Identify which cell holds the provided text, then report its (x, y) central coordinate. 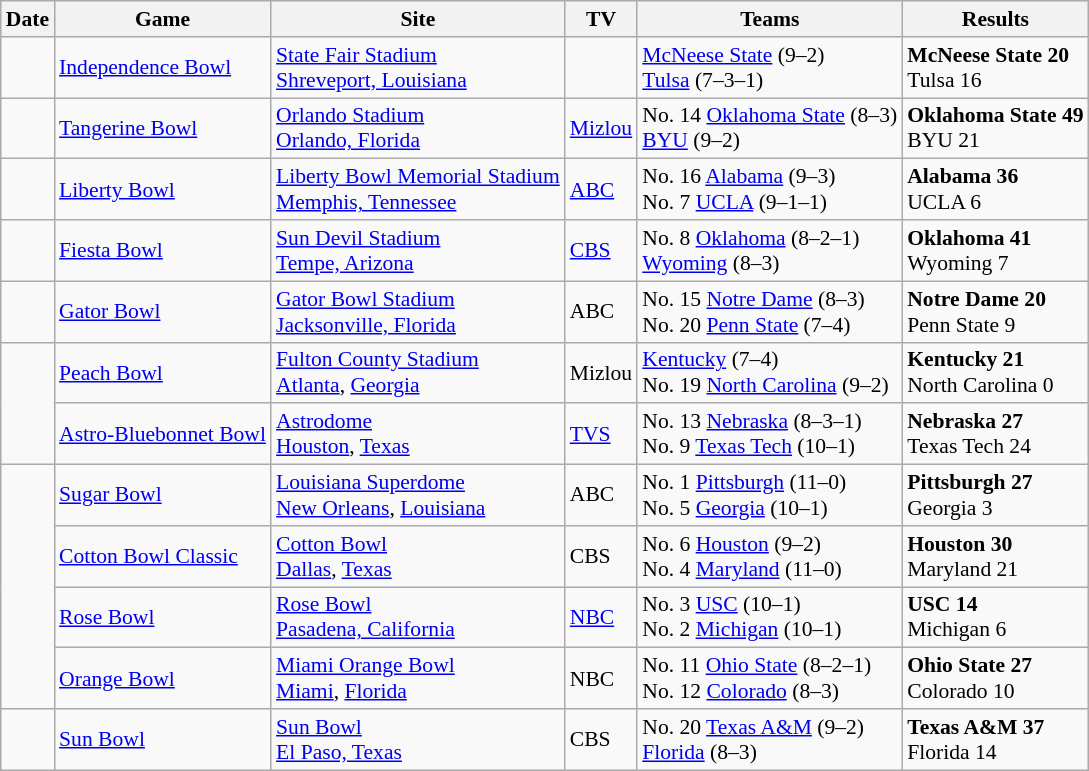
TV (601, 19)
Kentucky 21North Carolina 0 (995, 372)
Louisiana SuperdomeNew Orleans, Louisiana (418, 496)
Peach Bowl (162, 372)
No. 13 Nebraska (8–3–1)No. 9 Texas Tech (10–1) (770, 434)
Gator Bowl StadiumJacksonville, Florida (418, 312)
Cotton BowlDallas, Texas (418, 556)
No. 1 Pittsburgh (11–0)No. 5 Georgia (10–1) (770, 496)
Rose Bowl (162, 618)
McNeese State (9–2)Tulsa (7–3–1) (770, 68)
Pittsburgh 27Georgia 3 (995, 496)
Rose BowlPasadena, California (418, 618)
Oklahoma State 49BYU 21 (995, 128)
Gator Bowl (162, 312)
Orange Bowl (162, 678)
USC 14Michigan 6 (995, 618)
Alabama 36UCLA 6 (995, 190)
No. 20 Texas A&M (9–2)Florida (8–3) (770, 740)
Fiesta Bowl (162, 250)
Oklahoma 41Wyoming 7 (995, 250)
Sun Bowl (162, 740)
Ohio State 27Colorado 10 (995, 678)
Houston 30Maryland 21 (995, 556)
No. 16 Alabama (9–3)No. 7 UCLA (9–1–1) (770, 190)
Texas A&M 37Florida 14 (995, 740)
Notre Dame 20Penn State 9 (995, 312)
No. 15 Notre Dame (8–3)No. 20 Penn State (7–4) (770, 312)
Miami Orange BowlMiami, Florida (418, 678)
AstrodomeHouston, Texas (418, 434)
Sun Devil StadiumTempe, Arizona (418, 250)
Sun BowlEl Paso, Texas (418, 740)
Game (162, 19)
No. 11 Ohio State (8–2–1)No. 12 Colorado (8–3) (770, 678)
Liberty Bowl Memorial StadiumMemphis, Tennessee (418, 190)
No. 3 USC (10–1)No. 2 Michigan (10–1) (770, 618)
Sugar Bowl (162, 496)
Nebraska 27Texas Tech 24 (995, 434)
Tangerine Bowl (162, 128)
Astro-Bluebonnet Bowl (162, 434)
No. 14 Oklahoma State (8–3)BYU (9–2) (770, 128)
No. 6 Houston (9–2)No. 4 Maryland (11–0) (770, 556)
Independence Bowl (162, 68)
Site (418, 19)
No. 8 Oklahoma (8–2–1)Wyoming (8–3) (770, 250)
Cotton Bowl Classic (162, 556)
State Fair StadiumShreveport, Louisiana (418, 68)
Liberty Bowl (162, 190)
Orlando StadiumOrlando, Florida (418, 128)
TVS (601, 434)
Fulton County StadiumAtlanta, Georgia (418, 372)
Teams (770, 19)
McNeese State 20Tulsa 16 (995, 68)
Date (28, 19)
Kentucky (7–4)No. 19 North Carolina (9–2) (770, 372)
Results (995, 19)
